Search for the cell housing the specified text and yield its (x, y) center coordinate. 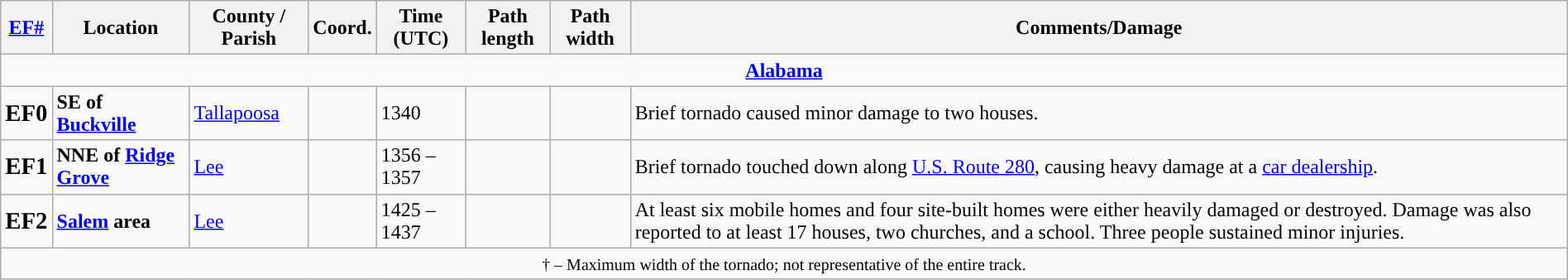
EF2 (26, 220)
Time (UTC) (421, 28)
EF0 (26, 113)
† – Maximum width of the tornado; not representative of the entire track. (784, 263)
1340 (421, 113)
Tallapoosa (249, 113)
Coord. (342, 28)
1425 – 1437 (421, 220)
Salem area (121, 220)
Comments/Damage (1098, 28)
Alabama (784, 70)
Location (121, 28)
EF# (26, 28)
Path width (590, 28)
Brief tornado caused minor damage to two houses. (1098, 113)
County / Parish (249, 28)
Path length (508, 28)
Brief tornado touched down along U.S. Route 280, causing heavy damage at a car dealership. (1098, 167)
NNE of Ridge Grove (121, 167)
1356 – 1357 (421, 167)
SE of Buckville (121, 113)
EF1 (26, 167)
